Return (X, Y) of the center of cell containing provided text 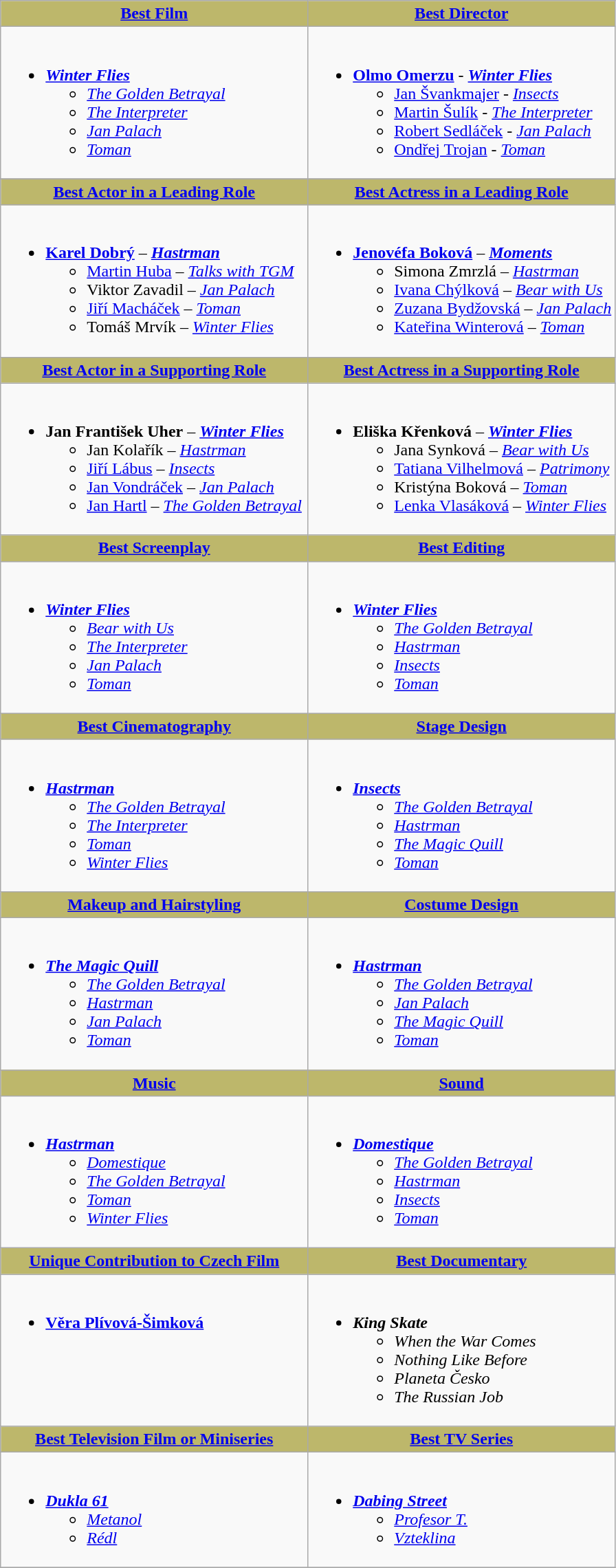
Makeup and Hairstyling (154, 904)
Best Cinematography (154, 726)
Music (154, 1083)
DomestiqueThe Golden BetrayalHastrmanInsectsToman (462, 1172)
Jenovéfa Boková – MomentsSimona Zmrzlá – HastrmanIvana Chýlková – Bear with UsZuzana Bydžovská – Jan PalachKateřina Winterová – Toman (462, 281)
Best Director (462, 14)
HastrmanThe Golden BetrayalThe InterpreterTomanWinter Flies (154, 816)
HastrmanDomestiqueThe Golden BetrayalTomanWinter Flies (154, 1172)
King SkateWhen the War ComesNothing Like BeforePlaneta ČeskoThe Russian Job (462, 1351)
Best Actress in a Supporting Role (462, 370)
Best TV Series (462, 1439)
Best Film (154, 14)
HastrmanThe Golden BetrayalJan PalachThe Magic QuillToman (462, 993)
Best Television Film or Miniseries (154, 1439)
The Magic QuillThe Golden BetrayalHastrmanJan PalachToman (154, 993)
Eliška Křenková – Winter FliesJana Synková – Bear with UsTatiana Vilhelmová – PatrimonyKristýna Boková – TomanLenka Vlasáková – Winter Flies (462, 459)
Winter FliesThe Golden BetrayalHastrmanInsectsToman (462, 637)
Best Actor in a Supporting Role (154, 370)
Olmo Omerzu - Winter FliesJan Švankmajer - InsectsMartin Šulík - The InterpreterRobert Sedláček - Jan PalachOndřej Trojan - Toman (462, 103)
InsectsThe Golden BetrayalHastrmanThe Magic QuillToman (462, 816)
Dukla 61MetanolRédl (154, 1510)
Best Actress in a Leading Role (462, 192)
Sound (462, 1083)
Stage Design (462, 726)
Věra Plívová-Šimková (154, 1351)
Costume Design (462, 904)
Winter FliesThe Golden BetrayalThe InterpreterJan PalachToman (154, 103)
Dabing StreetProfesor T.Vzteklina (462, 1510)
Best Documentary (462, 1261)
Best Editing (462, 548)
Jan František Uher – Winter FliesJan Kolařík – HastrmanJiří Lábus – InsectsJan Vondráček – Jan PalachJan Hartl – The Golden Betrayal (154, 459)
Best Actor in a Leading Role (154, 192)
Unique Contribution to Czech Film (154, 1261)
Best Screenplay (154, 548)
Karel Dobrý – HastrmanMartin Huba – Talks with TGMViktor Zavadil – Jan PalachJiří Macháček – TomanTomáš Mrvík – Winter Flies (154, 281)
Winter FliesBear with UsThe InterpreterJan PalachToman (154, 637)
